Return the (X, Y) coordinate for the center point of the cell that contains the specified text.  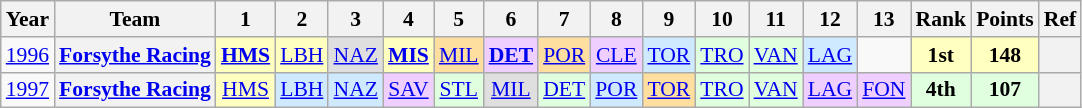
1st (942, 55)
11 (776, 19)
148 (1005, 55)
9 (668, 19)
10 (722, 19)
13 (884, 19)
107 (1005, 90)
5 (459, 19)
7 (564, 19)
3 (355, 19)
8 (616, 19)
1 (246, 19)
Ref (1060, 19)
FON (884, 90)
1997 (28, 90)
Points (1005, 19)
STL (459, 90)
4 (408, 19)
1996 (28, 55)
Rank (942, 19)
12 (830, 19)
Year (28, 19)
4th (942, 90)
Team (135, 19)
6 (512, 19)
2 (302, 19)
SAV (408, 90)
MIS (408, 55)
CLE (616, 55)
